Extract the (X, Y) coordinate from the center of the cell holding the provided text.  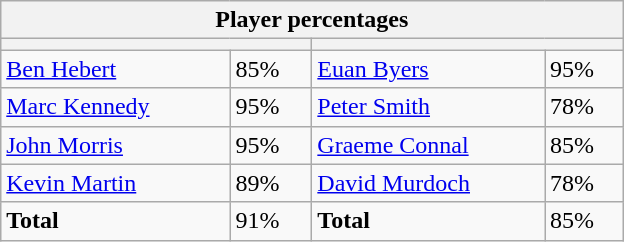
Euan Byers (428, 69)
Ben Hebert (116, 69)
Kevin Martin (116, 183)
Graeme Connal (428, 145)
John Morris (116, 145)
Marc Kennedy (116, 107)
89% (271, 183)
Player percentages (312, 20)
91% (271, 221)
Peter Smith (428, 107)
David Murdoch (428, 183)
